For the text-containing cell, return its midpoint in (x, y) coordinate format. 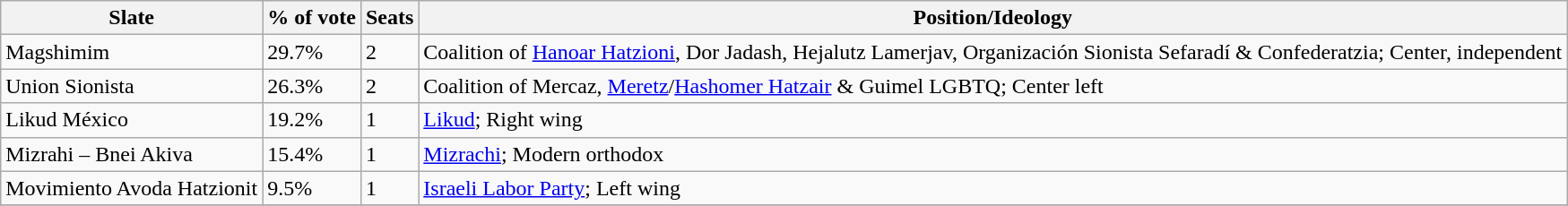
Magshimim (132, 52)
29.7% (312, 52)
Mizrahi – Bnei Akiva (132, 154)
Coalition of Hanoar Hatzioni, Dor Jadash, Hejalutz Lamerjav, Organización Sionista Sefaradí & Confederatzia; Center, independent (993, 52)
Slate (132, 18)
Likud; Right wing (993, 120)
Israeli Labor Party; Left wing (993, 188)
Union Sionista (132, 86)
Movimiento Avoda Hatzionit (132, 188)
15.4% (312, 154)
% of vote (312, 18)
Position/Ideology (993, 18)
Likud México (132, 120)
9.5% (312, 188)
26.3% (312, 86)
Seats (389, 18)
19.2% (312, 120)
Coalition of Mercaz, Meretz/Hashomer Hatzair & Guimel LGBTQ; Center left (993, 86)
Mizrachi; Modern orthodox (993, 154)
